Capture the cell that displays the provided text and extract its [X, Y] central coordinate. 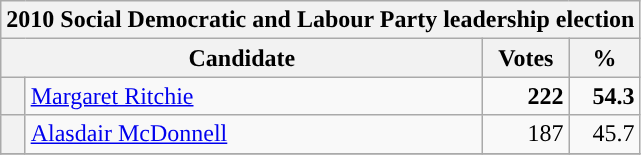
Candidate [242, 58]
Margaret Ritchie [254, 96]
% [604, 58]
222 [526, 96]
45.7 [604, 134]
54.3 [604, 96]
2010 Social Democratic and Labour Party leadership election [320, 20]
187 [526, 134]
Votes [526, 58]
Alasdair McDonnell [254, 134]
